From the cell containing the given text, extract its center point as (x, y) coordinate. 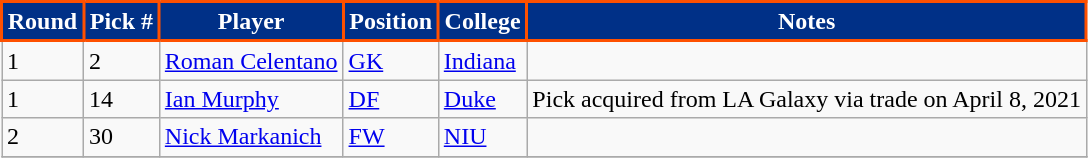
Notes (807, 22)
Pick # (121, 22)
Roman Celentano (251, 60)
Round (43, 22)
Nick Markanich (251, 137)
Duke (482, 99)
NIU (482, 137)
Pick acquired from LA Galaxy via trade on April 8, 2021 (807, 99)
Ian Murphy (251, 99)
Indiana (482, 60)
GK (390, 60)
Position (390, 22)
FW (390, 137)
14 (121, 99)
College (482, 22)
Player (251, 22)
DF (390, 99)
30 (121, 137)
